Find where the given text appears and provide that cell's center as [x, y] coordinate. 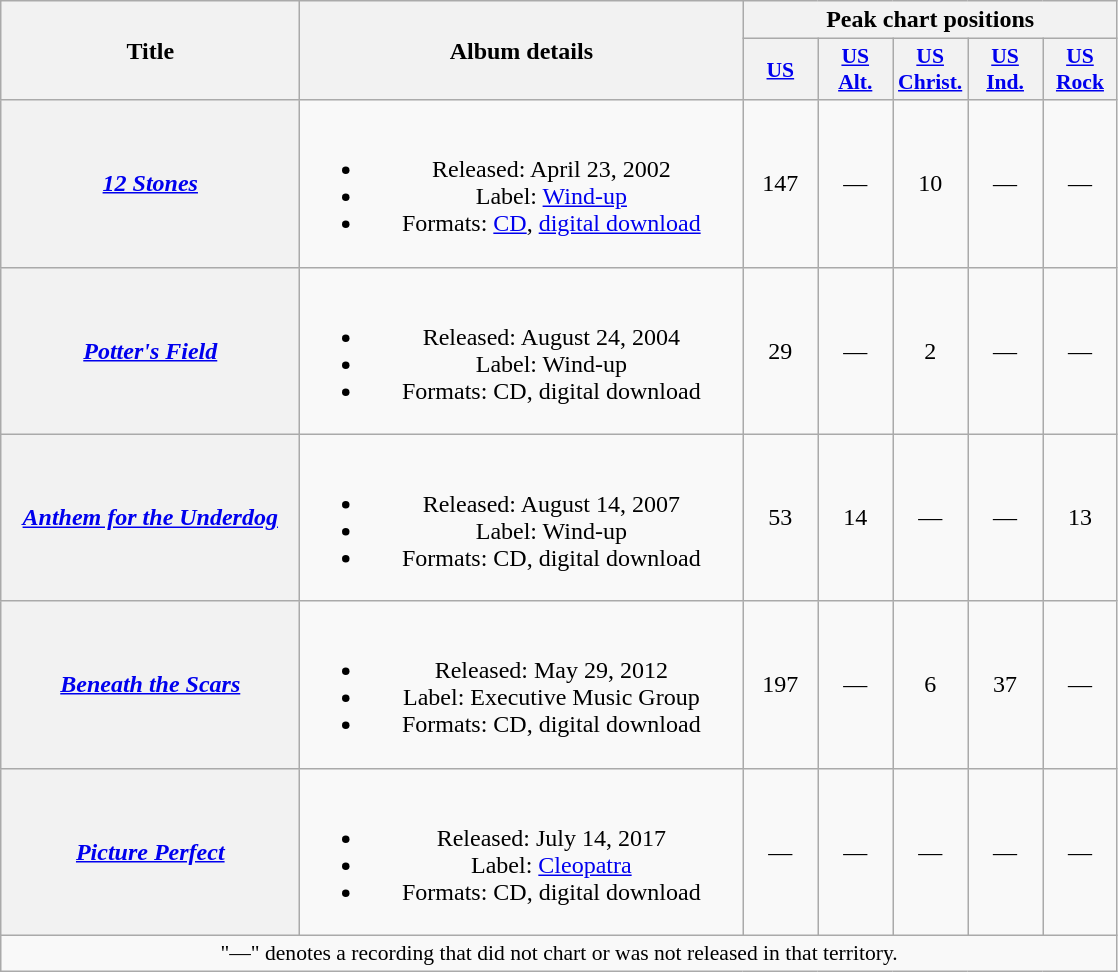
Anthem for the Underdog [150, 518]
USRock [1080, 70]
12 Stones [150, 184]
Album details [522, 50]
Peak chart positions [930, 20]
Picture Perfect [150, 852]
197 [780, 684]
13 [1080, 518]
14 [856, 518]
Title [150, 50]
USAlt. [856, 70]
US [780, 70]
Released: May 29, 2012Label: Executive Music GroupFormats: CD, digital download [522, 684]
29 [780, 350]
Released: July 14, 2017Label: CleopatraFormats: CD, digital download [522, 852]
Released: August 14, 2007Label: Wind-upFormats: CD, digital download [522, 518]
Released: April 23, 2002Label: Wind-upFormats: CD, digital download [522, 184]
6 [930, 684]
USInd. [1006, 70]
Released: August 24, 2004Label: Wind-upFormats: CD, digital download [522, 350]
"—" denotes a recording that did not chart or was not released in that territory. [560, 953]
147 [780, 184]
2 [930, 350]
37 [1006, 684]
Potter's Field [150, 350]
Beneath the Scars [150, 684]
53 [780, 518]
10 [930, 184]
USChrist. [930, 70]
